Detect which cell encompasses the target text, then output its (x, y) center coordinate. 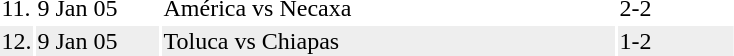
9 Jan 05 (98, 41)
1-2 (676, 41)
Toluca vs Chiapas (388, 41)
12. (16, 41)
